Search for the cell housing the specified text and yield its (X, Y) center coordinate. 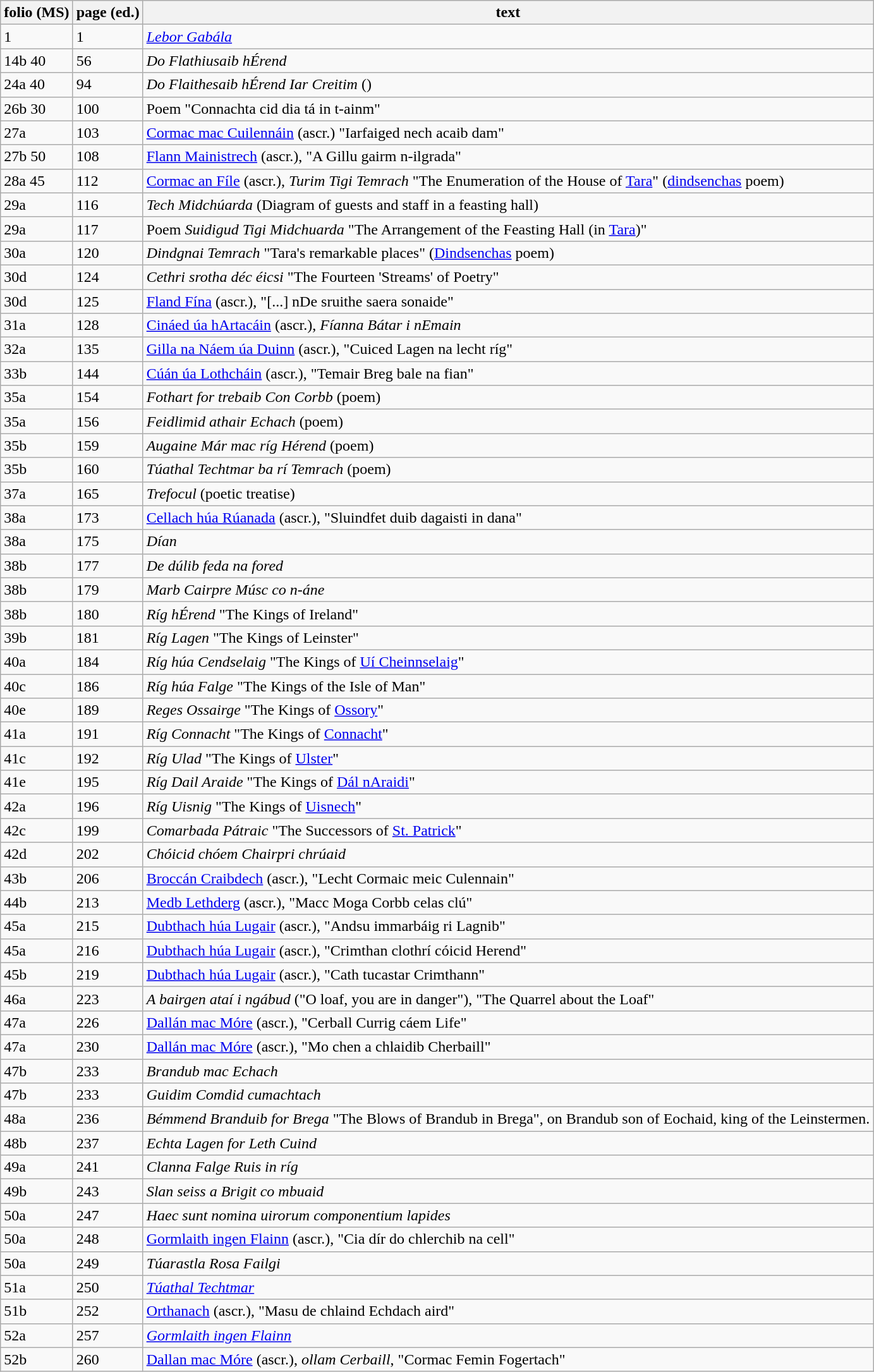
177 (107, 566)
Medb Lethderg (ascr.), "Macc Moga Corbb celas clú" (508, 902)
260 (107, 1359)
135 (107, 349)
Poem Suidigud Tigi Midchuarda "The Arrangement of the Feasting Hall (in Tara)" (508, 229)
De dúlib feda na fored (508, 566)
48b (37, 1143)
Haec sunt nomina uirorum componentium lapides (508, 1215)
32a (37, 349)
103 (107, 133)
Cormac mac Cuilennáin (ascr.) "Iarfaiged nech acaib dam" (508, 133)
28a 45 (37, 181)
180 (107, 614)
241 (107, 1167)
Ríg hÉrend "The Kings of Ireland" (508, 614)
247 (107, 1215)
24a 40 (37, 85)
Do Flaithesaib hÉrend Iar Creitim () (508, 85)
159 (107, 446)
Ríg húa Falge "The Kings of the Isle of Man" (508, 686)
Ríg Uisnig "The Kings of Uisnech" (508, 806)
41a (37, 734)
Dubthach húa Lugair (ascr.), "Cath tucastar Crimthann" (508, 974)
45b (37, 974)
Gilla na Náem úa Duinn (ascr.), "Cuiced Lagen na lecht ríg" (508, 349)
Dallan mac Móre (ascr.), ollam Cerbaill, "Cormac Femin Fogertach" (508, 1359)
Ríg húa Cendselaig "The Kings of Uí Cheinnselaig" (508, 662)
39b (37, 638)
49a (37, 1167)
Flann Mainistrech (ascr.), "A Gillu gairm n-ilgrada" (508, 157)
14b 40 (37, 61)
Brandub mac Echach (508, 1071)
120 (107, 253)
94 (107, 85)
42c (37, 830)
Slan seiss a Brigit co mbuaid (508, 1191)
Ríg Lagen "The Kings of Leinster" (508, 638)
248 (107, 1239)
189 (107, 710)
124 (107, 277)
33b (37, 373)
186 (107, 686)
44b (37, 902)
folio (MS) (37, 13)
128 (107, 325)
Dubthach húa Lugair (ascr.), "Crimthan clothrí cóicid Herend" (508, 950)
51a (37, 1287)
223 (107, 999)
156 (107, 422)
40a (37, 662)
257 (107, 1335)
46a (37, 999)
226 (107, 1023)
37a (37, 494)
43b (37, 878)
Fothart for trebaib Con Corbb (poem) (508, 398)
Echta Lagen for Leth Cuind (508, 1143)
41c (37, 758)
202 (107, 854)
206 (107, 878)
Dallán mac Móre (ascr.), "Cerball Currig cáem Life" (508, 1023)
27b 50 (37, 157)
219 (107, 974)
27a (37, 133)
Guidim Comdid cumachtach (508, 1095)
125 (107, 301)
Dubthach húa Lugair (ascr.), "Andsu immarbáig ri Lagnib" (508, 926)
Dían (508, 542)
Bémmend Branduib for Brega "The Blows of Brandub in Brega", on Brandub son of Eochaid, king of the Leinstermen. (508, 1119)
41e (37, 782)
216 (107, 950)
Cormac an Fíle (ascr.), Turim Tigi Temrach "The Enumeration of the House of Tara" (dindsenchas poem) (508, 181)
Tech Midchúarda (Diagram of guests and staff in a feasting hall) (508, 205)
117 (107, 229)
56 (107, 61)
26b 30 (37, 109)
175 (107, 542)
Fland Fína (ascr.), "[...] nDe sruithe saera sonaide" (508, 301)
Cellach húa Rúanada (ascr.), "Sluindfet duib dagaisti in dana" (508, 518)
Orthanach (ascr.), "Masu de chlaind Echdach aird" (508, 1311)
252 (107, 1311)
Túathal Techtmar (508, 1287)
154 (107, 398)
108 (107, 157)
Comarbada Pátraic "The Successors of St. Patrick" (508, 830)
Trefocul (poetic treatise) (508, 494)
49b (37, 1191)
Cúán úa Lothcháin (ascr.), "Temair Breg bale na fian" (508, 373)
Cethri srotha déc éicsi "The Fourteen 'Streams' of Poetry" (508, 277)
Chóicid chóem Chairpri chrúaid (508, 854)
page (ed.) (107, 13)
40c (37, 686)
195 (107, 782)
48a (37, 1119)
42a (37, 806)
Túarastla Rosa Failgi (508, 1263)
52b (37, 1359)
Gormlaith ingen Flainn (508, 1335)
191 (107, 734)
Marb Cairpre Músc co n-áne (508, 590)
A bairgen ataí i ngábud ("O loaf, you are in danger"), "The Quarrel about the Loaf" (508, 999)
199 (107, 830)
31a (37, 325)
Feidlimid athair Echach (poem) (508, 422)
Cináed úa hArtacáin (ascr.), Fíanna Bátar i nEmain (508, 325)
250 (107, 1287)
144 (107, 373)
Reges Ossairge "The Kings of Ossory" (508, 710)
Ríg Ulad "The Kings of Ulster" (508, 758)
237 (107, 1143)
192 (107, 758)
Túathal Techtmar ba rí Temrach (poem) (508, 470)
42d (37, 854)
196 (107, 806)
52a (37, 1335)
112 (107, 181)
160 (107, 470)
40e (37, 710)
116 (107, 205)
Ríg Dail Araide "The Kings of Dál nAraidi" (508, 782)
Dindgnai Temrach "Tara's remarkable places" (Dindsenchas poem) (508, 253)
51b (37, 1311)
213 (107, 902)
30a (37, 253)
173 (107, 518)
Clanna Falge Ruis in ríg (508, 1167)
179 (107, 590)
Gormlaith ingen Flainn (ascr.), "Cia dír do chlerchib na cell" (508, 1239)
236 (107, 1119)
text (508, 13)
249 (107, 1263)
184 (107, 662)
215 (107, 926)
Do Flathiusaib hÉrend (508, 61)
181 (107, 638)
Lebor Gabála (508, 37)
230 (107, 1047)
Broccán Craibdech (ascr.), "Lecht Cormaic meic Culennain" (508, 878)
165 (107, 494)
Poem "Connachta cid dia tá in t-ainm" (508, 109)
Ríg Connacht "The Kings of Connacht" (508, 734)
Dallán mac Móre (ascr.), "Mo chen a chlaidib Cherbaill" (508, 1047)
243 (107, 1191)
Augaine Már mac ríg Hérend (poem) (508, 446)
100 (107, 109)
